Provide the [x, y] coordinate of the cell's center where the given text is located.  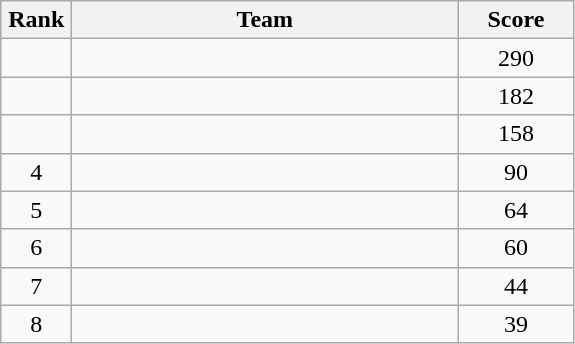
8 [36, 324]
Score [516, 20]
158 [516, 134]
44 [516, 286]
4 [36, 172]
39 [516, 324]
Team [265, 20]
60 [516, 248]
90 [516, 172]
5 [36, 210]
Rank [36, 20]
7 [36, 286]
64 [516, 210]
182 [516, 96]
290 [516, 58]
6 [36, 248]
